Capture the cell that displays the provided text and extract its [X, Y] central coordinate. 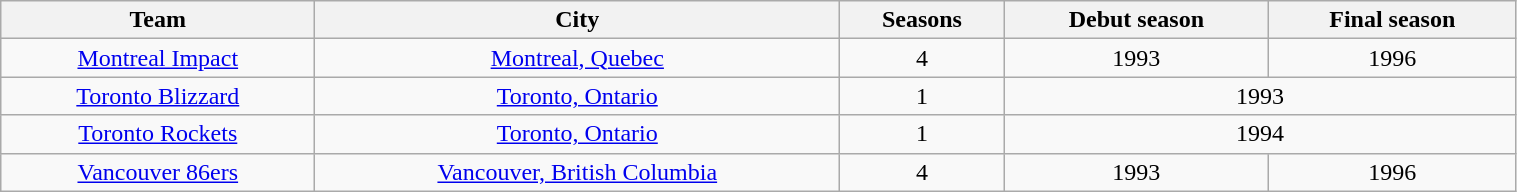
Final season [1392, 20]
City [578, 20]
Debut season [1136, 20]
Vancouver 86ers [158, 172]
Seasons [922, 20]
Toronto Blizzard [158, 96]
Team [158, 20]
Montreal, Quebec [578, 58]
1994 [1260, 134]
Toronto Rockets [158, 134]
Montreal Impact [158, 58]
Vancouver, British Columbia [578, 172]
